Capture the cell that displays the provided text and extract its (x, y) central coordinate. 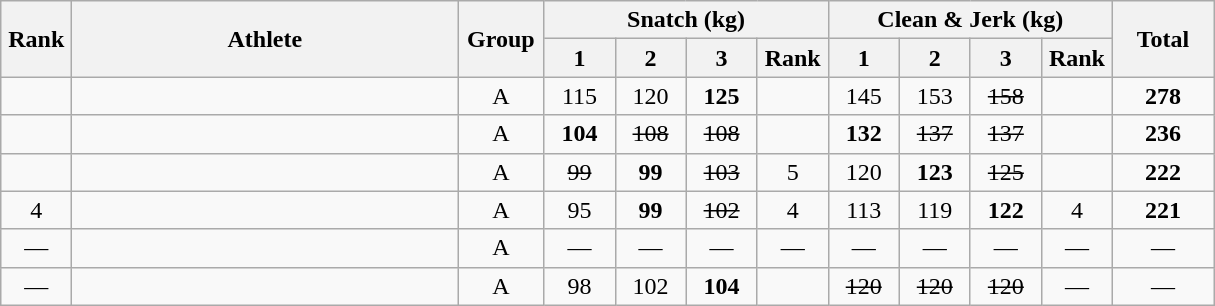
221 (1162, 210)
278 (1162, 96)
123 (934, 172)
236 (1162, 134)
158 (1006, 96)
115 (580, 96)
103 (722, 172)
122 (1006, 210)
145 (864, 96)
Group (501, 39)
153 (934, 96)
132 (864, 134)
Total (1162, 39)
113 (864, 210)
95 (580, 210)
Athlete (265, 39)
Clean & Jerk (kg) (970, 20)
98 (580, 286)
222 (1162, 172)
Snatch (kg) (686, 20)
119 (934, 210)
5 (792, 172)
